Search for the cell housing the specified text and yield its (x, y) center coordinate. 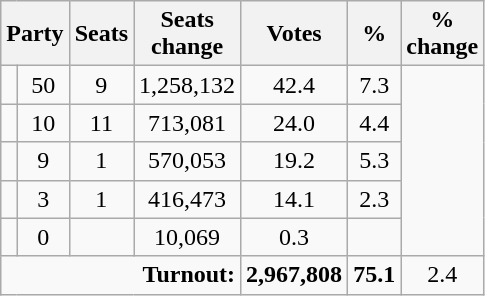
0.3 (294, 237)
2.4 (442, 275)
Party (35, 34)
11 (101, 123)
14.1 (294, 199)
42.4 (294, 85)
% (374, 34)
2.3 (374, 199)
75.1 (374, 275)
4.4 (374, 123)
5.3 (374, 161)
50 (43, 85)
%change (442, 34)
19.2 (294, 161)
7.3 (374, 85)
3 (43, 199)
10,069 (188, 237)
24.0 (294, 123)
Turnout: (121, 275)
570,053 (188, 161)
1,258,132 (188, 85)
Votes (294, 34)
416,473 (188, 199)
0 (43, 237)
10 (43, 123)
2,967,808 (294, 275)
Seats (101, 34)
713,081 (188, 123)
Seatschange (188, 34)
